Scan for the cell matching the given text and deliver its (X, Y) coordinate at center. 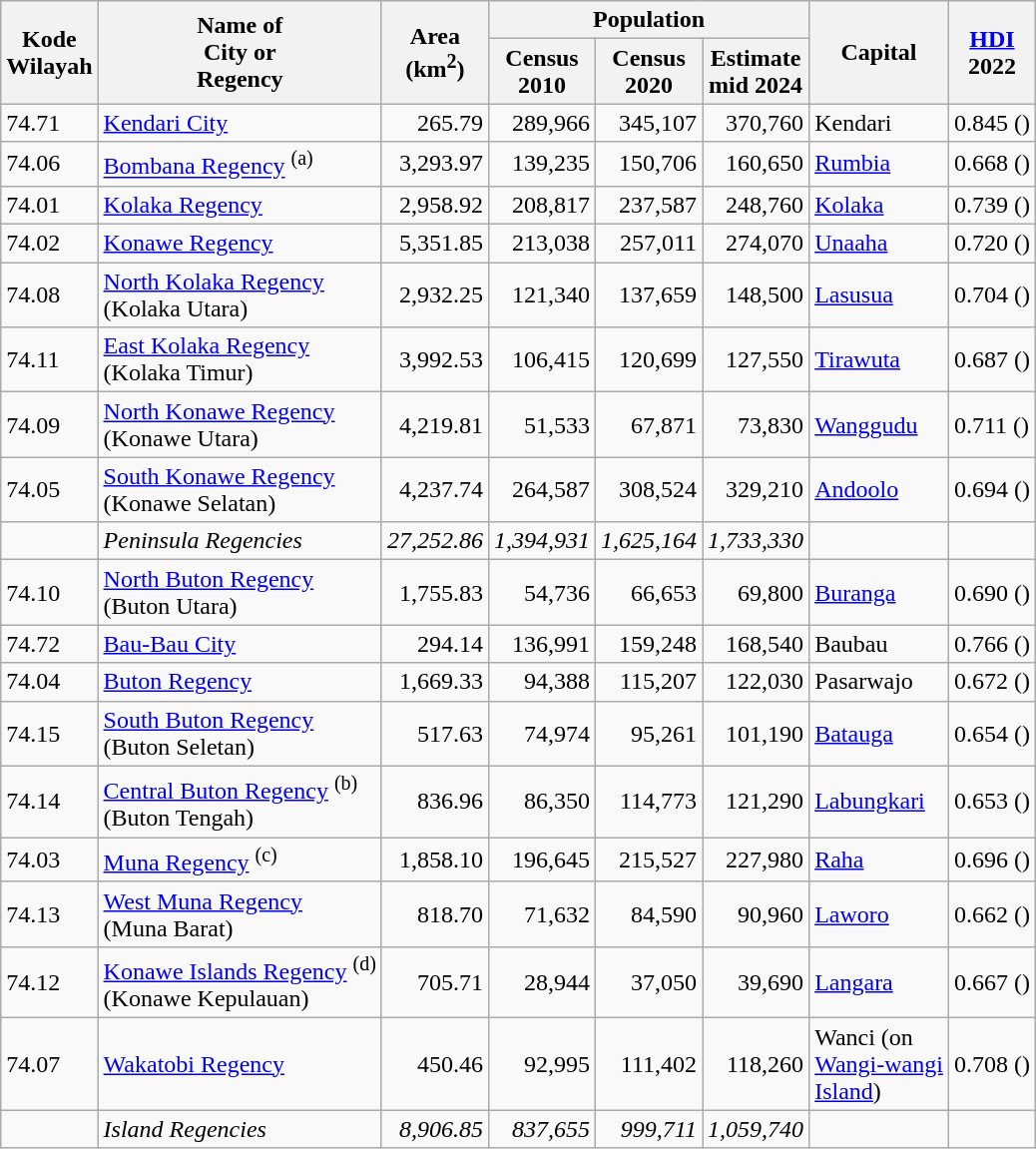
0.845 () (992, 123)
274,070 (757, 244)
1,669.33 (435, 682)
Population (649, 20)
294.14 (435, 644)
Area(km2) (435, 52)
329,210 (757, 489)
0.672 () (992, 682)
East Kolaka Regency(Kolaka Timur) (240, 359)
Batauga (879, 733)
Census2020 (649, 72)
0.739 () (992, 205)
208,817 (541, 205)
Kendari (879, 123)
139,235 (541, 164)
74.05 (50, 489)
118,260 (757, 1064)
1,394,931 (541, 541)
Central Buton Regency (b) (Buton Tengah) (240, 802)
90,960 (757, 914)
150,706 (649, 164)
1,858.10 (435, 861)
308,524 (649, 489)
74.13 (50, 914)
Kode Wilayah (50, 52)
Buton Regency (240, 682)
74.12 (50, 982)
0.720 () (992, 244)
289,966 (541, 123)
Baubau (879, 644)
215,527 (649, 861)
160,650 (757, 164)
Pasarwajo (879, 682)
1,755.83 (435, 593)
0.667 () (992, 982)
121,290 (757, 802)
74.71 (50, 123)
Labungkari (879, 802)
27,252.86 (435, 541)
74.09 (50, 425)
South Konawe Regency(Konawe Selatan) (240, 489)
84,590 (649, 914)
Unaaha (879, 244)
74.03 (50, 861)
Andoolo (879, 489)
Bau-Bau City (240, 644)
0.653 () (992, 802)
196,645 (541, 861)
74.01 (50, 205)
74.07 (50, 1064)
818.70 (435, 914)
136,991 (541, 644)
Laworo (879, 914)
0.654 () (992, 733)
74.15 (50, 733)
95,261 (649, 733)
39,690 (757, 982)
237,587 (649, 205)
127,550 (757, 359)
1,059,740 (757, 1129)
Lasusua (879, 295)
370,760 (757, 123)
264,587 (541, 489)
121,340 (541, 295)
69,800 (757, 593)
Konawe Regency (240, 244)
Rumbia (879, 164)
54,736 (541, 593)
74.10 (50, 593)
0.687 () (992, 359)
2,958.92 (435, 205)
Island Regencies (240, 1129)
517.63 (435, 733)
Census2010 (541, 72)
74.11 (50, 359)
115,207 (649, 682)
3,992.53 (435, 359)
Langara (879, 982)
0.711 () (992, 425)
0.662 () (992, 914)
257,011 (649, 244)
Capital (879, 52)
Wanci (on Wangi-wangiIsland) (879, 1064)
North Buton Regency(Buton Utara) (240, 593)
Tirawuta (879, 359)
71,632 (541, 914)
999,711 (649, 1129)
227,980 (757, 861)
South Buton Regency(Buton Seletan) (240, 733)
Bombana Regency (a) (240, 164)
73,830 (757, 425)
0.696 () (992, 861)
213,038 (541, 244)
North Kolaka Regency(Kolaka Utara) (240, 295)
106,415 (541, 359)
HDI2022 (992, 52)
4,237.74 (435, 489)
Konawe Islands Regency (d) (Konawe Kepulauan) (240, 982)
111,402 (649, 1064)
159,248 (649, 644)
122,030 (757, 682)
Peninsula Regencies (240, 541)
5,351.85 (435, 244)
37,050 (649, 982)
1,625,164 (649, 541)
74.08 (50, 295)
West Muna Regency(Muna Barat) (240, 914)
101,190 (757, 733)
148,500 (757, 295)
2,932.25 (435, 295)
0.708 () (992, 1064)
Wakatobi Regency (240, 1064)
Estimatemid 2024 (757, 72)
837,655 (541, 1129)
836.96 (435, 802)
705.71 (435, 982)
North Konawe Regency(Konawe Utara) (240, 425)
Name ofCity orRegency (240, 52)
Kendari City (240, 123)
265.79 (435, 123)
74.06 (50, 164)
94,388 (541, 682)
137,659 (649, 295)
74.02 (50, 244)
Wanggudu (879, 425)
74,974 (541, 733)
345,107 (649, 123)
Kolaka (879, 205)
Buranga (879, 593)
168,540 (757, 644)
114,773 (649, 802)
0.694 () (992, 489)
28,944 (541, 982)
0.690 () (992, 593)
67,871 (649, 425)
8,906.85 (435, 1129)
86,350 (541, 802)
66,653 (649, 593)
92,995 (541, 1064)
0.704 () (992, 295)
0.766 () (992, 644)
74.04 (50, 682)
248,760 (757, 205)
Kolaka Regency (240, 205)
Raha (879, 861)
74.72 (50, 644)
Muna Regency (c) (240, 861)
74.14 (50, 802)
4,219.81 (435, 425)
51,533 (541, 425)
3,293.97 (435, 164)
120,699 (649, 359)
0.668 () (992, 164)
450.46 (435, 1064)
1,733,330 (757, 541)
